Pinpoint the cell where the given text exists, returning its [X, Y] midpoint coordinate. 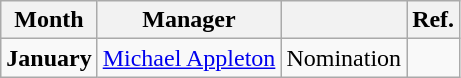
Month [49, 20]
January [49, 58]
Nomination [344, 58]
Manager [189, 20]
Ref. [434, 20]
Michael Appleton [189, 58]
